Provide the (x, y) coordinate of the cell's center where the given text is located.  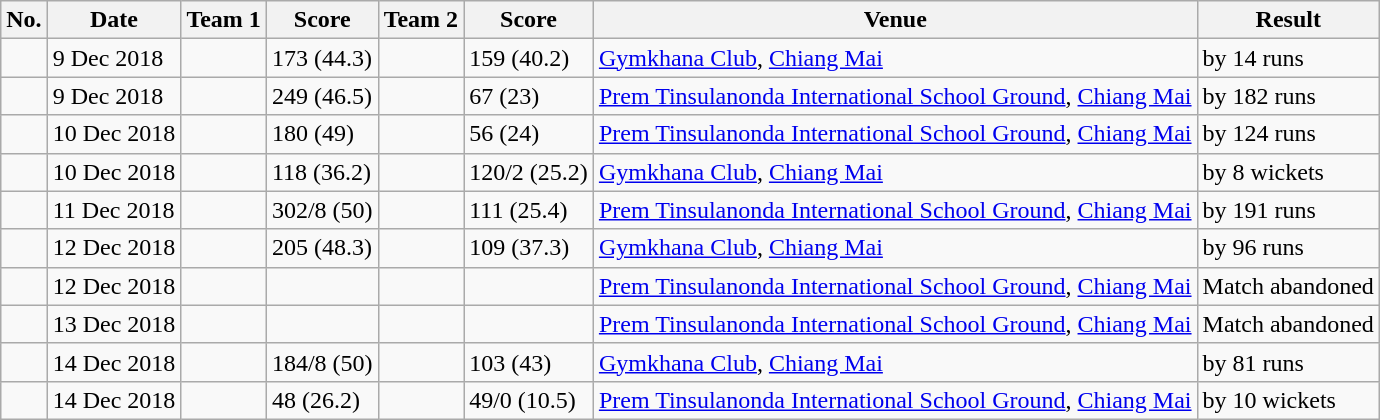
by 191 runs (1288, 210)
159 (40.2) (529, 58)
Date (114, 20)
249 (46.5) (322, 96)
13 Dec 2018 (114, 324)
by 10 wickets (1288, 400)
by 182 runs (1288, 96)
Venue (895, 20)
111 (25.4) (529, 210)
120/2 (25.2) (529, 172)
48 (26.2) (322, 400)
56 (24) (529, 134)
Team 1 (224, 20)
by 96 runs (1288, 248)
11 Dec 2018 (114, 210)
by 8 wickets (1288, 172)
by 124 runs (1288, 134)
Team 2 (421, 20)
118 (36.2) (322, 172)
103 (43) (529, 362)
by 14 runs (1288, 58)
302/8 (50) (322, 210)
49/0 (10.5) (529, 400)
180 (49) (322, 134)
Result (1288, 20)
173 (44.3) (322, 58)
by 81 runs (1288, 362)
109 (37.3) (529, 248)
No. (24, 20)
205 (48.3) (322, 248)
184/8 (50) (322, 362)
67 (23) (529, 96)
